Locate the cell with the specified text and output its [X, Y] center coordinate. 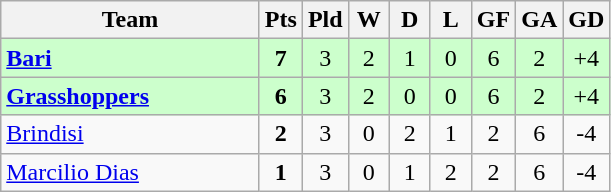
Bari [130, 58]
D [410, 20]
Pts [280, 20]
L [450, 20]
W [368, 20]
Grasshoppers [130, 96]
GA [540, 20]
7 [280, 58]
Marcilio Dias [130, 172]
Pld [325, 20]
Brindisi [130, 134]
GF [493, 20]
GD [586, 20]
Team [130, 20]
